Capture the cell that displays the provided text and extract its [x, y] central coordinate. 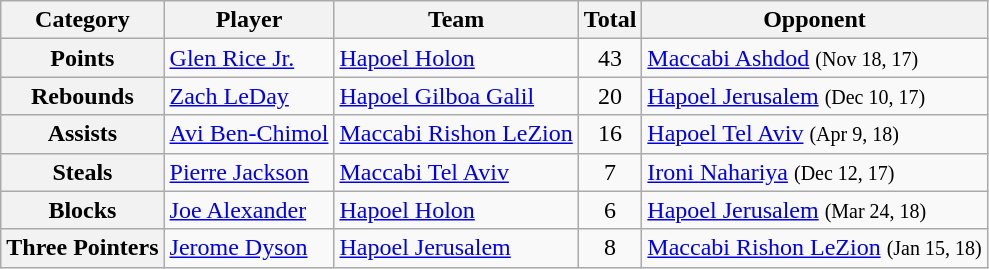
16 [610, 134]
Hapoel Jerusalem (Mar 24, 18) [814, 210]
43 [610, 58]
Hapoel Jerusalem [456, 248]
Glen Rice Jr. [249, 58]
Pierre Jackson [249, 172]
Assists [82, 134]
Player [249, 20]
Category [82, 20]
Hapoel Tel Aviv (Apr 9, 18) [814, 134]
Opponent [814, 20]
Hapoel Gilboa Galil [456, 96]
Blocks [82, 210]
Three Pointers [82, 248]
Team [456, 20]
Maccabi Rishon LeZion (Jan 15, 18) [814, 248]
Avi Ben-Chimol [249, 134]
Rebounds [82, 96]
Joe Alexander [249, 210]
Ironi Nahariya (Dec 12, 17) [814, 172]
Points [82, 58]
Maccabi Tel Aviv [456, 172]
7 [610, 172]
Maccabi Ashdod (Nov 18, 17) [814, 58]
Total [610, 20]
Hapoel Jerusalem (Dec 10, 17) [814, 96]
Steals [82, 172]
20 [610, 96]
Maccabi Rishon LeZion [456, 134]
Zach LeDay [249, 96]
8 [610, 248]
Jerome Dyson [249, 248]
6 [610, 210]
